Provide the (x, y) coordinate of the cell's center where the given text is located.  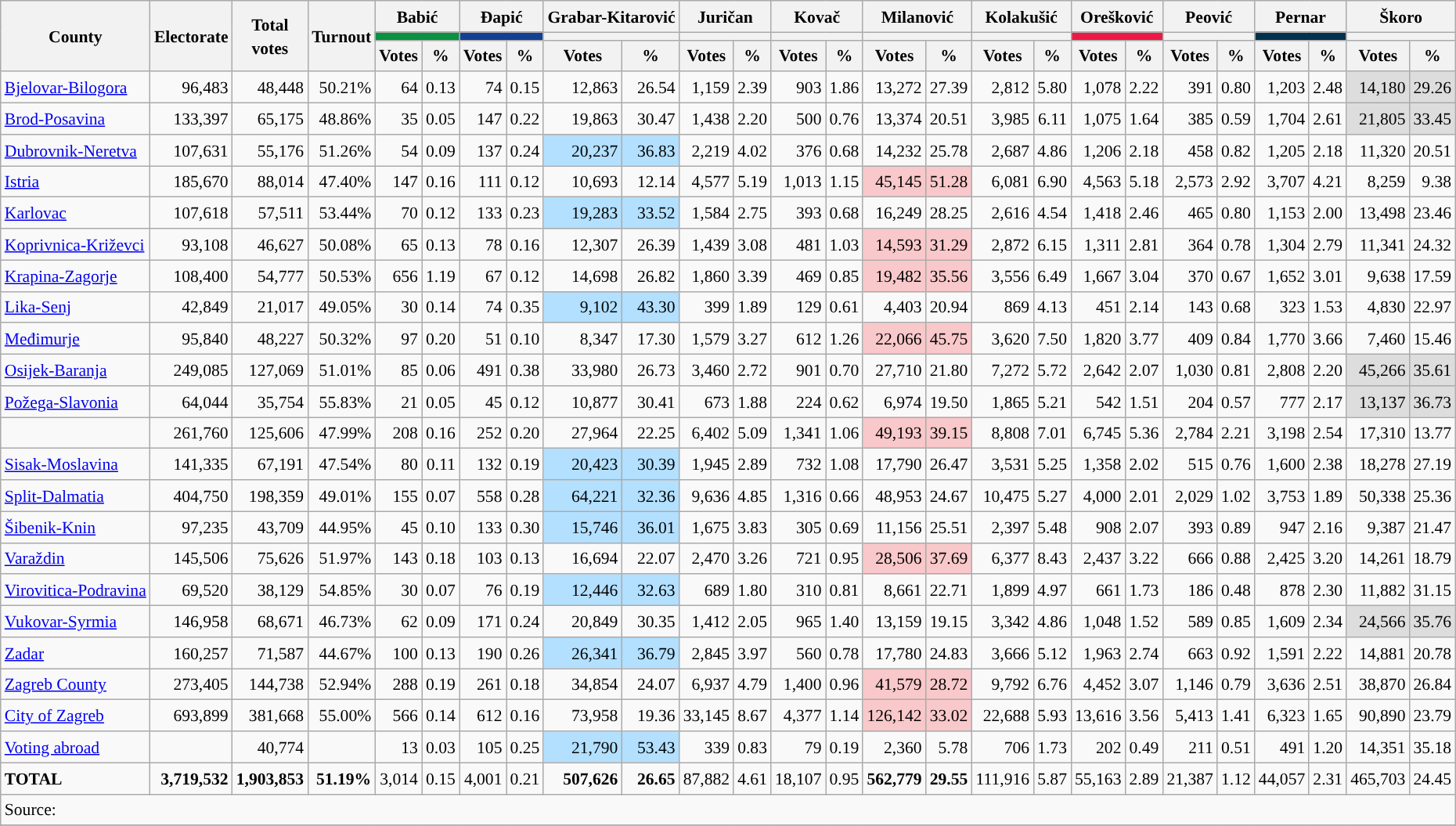
1,609 (1282, 622)
186 (1190, 590)
2.92 (1236, 182)
2,812 (1002, 88)
2,687 (1002, 150)
30.41 (650, 402)
1,899 (1002, 590)
4.21 (1328, 182)
224 (798, 402)
69,520 (191, 590)
9.38 (1433, 182)
5.87 (1052, 778)
78 (483, 244)
25.51 (949, 527)
500 (798, 119)
Grabar-Kitarović (611, 16)
12,446 (582, 590)
1.40 (844, 622)
663 (1190, 653)
County (75, 36)
13,272 (894, 88)
Totalvotes (270, 36)
3.66 (1328, 339)
48,448 (270, 88)
2,437 (1097, 558)
Sisak-Moslavina (75, 464)
24.07 (650, 684)
391 (1190, 88)
14,593 (894, 244)
3.27 (752, 339)
381,668 (270, 716)
4.02 (752, 150)
5.93 (1052, 716)
1,153 (1282, 213)
32.36 (650, 496)
1,048 (1097, 622)
97,235 (191, 527)
47.40% (341, 182)
0.23 (525, 213)
30.39 (650, 464)
1,412 (706, 622)
19.36 (650, 716)
Bjelovar-Bilogora (75, 88)
35.56 (949, 276)
1,903,853 (270, 778)
2.75 (752, 213)
65,175 (270, 119)
1.20 (1328, 747)
21.47 (1433, 527)
17,780 (894, 653)
661 (1097, 590)
53.43 (650, 747)
49.05% (341, 307)
1,311 (1097, 244)
5.72 (1052, 370)
Pernar (1301, 16)
2,872 (1002, 244)
16,694 (582, 558)
1.88 (752, 402)
20,849 (582, 622)
24.32 (1433, 244)
129 (798, 307)
2.00 (1328, 213)
11,882 (1378, 590)
198,359 (270, 496)
364 (1190, 244)
4,000 (1097, 496)
28,506 (894, 558)
145,506 (191, 558)
3.22 (1144, 558)
1.53 (1328, 307)
51.19% (341, 778)
0.79 (1236, 684)
3.07 (1144, 684)
80 (398, 464)
5.48 (1052, 527)
50.21% (341, 88)
Babić (417, 16)
Istria (75, 182)
211 (1190, 747)
17.59 (1433, 276)
1.06 (844, 433)
190 (483, 653)
52.94% (341, 684)
24.45 (1433, 778)
43.30 (650, 307)
100 (398, 653)
6,402 (706, 433)
24.83 (949, 653)
0.70 (844, 370)
469 (798, 276)
1,963 (1097, 653)
901 (798, 370)
55.00% (341, 716)
5.12 (1052, 653)
51.28 (949, 182)
67,191 (270, 464)
1.26 (844, 339)
13,159 (894, 622)
132 (483, 464)
38,870 (1378, 684)
TOTAL (75, 778)
8.43 (1052, 558)
30.35 (650, 622)
36.73 (1433, 402)
Zadar (75, 653)
26,341 (582, 653)
2,397 (1002, 527)
0.06 (441, 370)
7.01 (1052, 433)
8,661 (894, 590)
51 (483, 339)
90,890 (1378, 716)
465,703 (1378, 778)
22.97 (1433, 307)
21 (398, 402)
55,176 (270, 150)
111,916 (1002, 778)
85 (398, 370)
54,777 (270, 276)
48.86% (341, 119)
2,808 (1282, 370)
656 (398, 276)
Kolakušić (1021, 16)
185,670 (191, 182)
1,418 (1097, 213)
404,750 (191, 496)
2.61 (1328, 119)
3.04 (1144, 276)
6,974 (894, 402)
Orešković (1116, 16)
10,877 (582, 402)
26.84 (1433, 684)
Virovitica-Podravina (75, 590)
9,387 (1378, 527)
14,698 (582, 276)
3,198 (1282, 433)
1,400 (798, 684)
5.25 (1052, 464)
515 (1190, 464)
370 (1190, 276)
3.08 (752, 244)
4.54 (1052, 213)
50.53% (341, 276)
542 (1097, 402)
79 (798, 747)
4.61 (752, 778)
26.82 (650, 276)
1,860 (706, 276)
73,958 (582, 716)
1,652 (1282, 276)
8,259 (1378, 182)
1,316 (798, 496)
76 (483, 590)
261 (483, 684)
3.20 (1328, 558)
1,704 (1282, 119)
1.14 (844, 716)
15,746 (582, 527)
566 (398, 716)
22.71 (949, 590)
0.96 (844, 684)
35.76 (1433, 622)
323 (1282, 307)
27,710 (894, 370)
31.15 (1433, 590)
5.78 (949, 747)
2.16 (1328, 527)
17,310 (1378, 433)
3.77 (1144, 339)
8,808 (1002, 433)
706 (1002, 747)
12.14 (650, 182)
21.80 (949, 370)
Juričan (725, 16)
36.79 (650, 653)
1.80 (752, 590)
50.32% (341, 339)
45,266 (1378, 370)
126,142 (894, 716)
47.99% (341, 433)
5.27 (1052, 496)
0.03 (441, 747)
2.72 (752, 370)
3.01 (1328, 276)
0.84 (1236, 339)
24,566 (1378, 622)
947 (1282, 527)
1,579 (706, 339)
67 (483, 276)
4.97 (1052, 590)
1.15 (844, 182)
39.15 (949, 433)
1.52 (1144, 622)
Peović (1209, 16)
Electorate (191, 36)
2,784 (1190, 433)
62 (398, 622)
339 (706, 747)
41,579 (894, 684)
2.74 (1144, 653)
409 (1190, 339)
88,014 (270, 182)
376 (798, 150)
1.51 (1144, 402)
4,377 (798, 716)
Zagreb County (75, 684)
26.73 (650, 370)
44.67% (341, 653)
21,790 (582, 747)
4.85 (752, 496)
204 (1190, 402)
13,137 (1378, 402)
19,863 (582, 119)
14,261 (1378, 558)
0.92 (1236, 653)
2.34 (1328, 622)
2,425 (1282, 558)
249,085 (191, 370)
13,616 (1097, 716)
103 (483, 558)
Krapina-Zagorje (75, 276)
30.47 (650, 119)
2.21 (1236, 433)
49.01% (341, 496)
6.76 (1052, 684)
54 (398, 150)
97 (398, 339)
35.18 (1433, 747)
1,030 (1190, 370)
45,145 (894, 182)
Osijek-Baranja (75, 370)
2.79 (1328, 244)
33.45 (1433, 119)
71,587 (270, 653)
Turnout (341, 36)
666 (1190, 558)
908 (1097, 527)
0.26 (525, 653)
3.83 (752, 527)
5.21 (1052, 402)
Brod-Posavina (75, 119)
36.01 (650, 527)
107,631 (191, 150)
48,953 (894, 496)
5.36 (1144, 433)
23.46 (1433, 213)
33.52 (650, 213)
0.57 (1236, 402)
9,636 (706, 496)
1,013 (798, 182)
777 (1282, 402)
38,129 (270, 590)
1,945 (706, 464)
3,531 (1002, 464)
0.59 (1236, 119)
1.08 (844, 464)
23.79 (1433, 716)
25.78 (949, 150)
2,219 (706, 150)
1,078 (1097, 88)
Split-Dalmatia (75, 496)
Voting abroad (75, 747)
252 (483, 433)
11,320 (1378, 150)
1,358 (1097, 464)
2.51 (1328, 684)
1.19 (441, 276)
0.30 (525, 527)
1.65 (1328, 716)
2,642 (1097, 370)
2.81 (1144, 244)
589 (1190, 622)
20,237 (582, 150)
64,221 (582, 496)
261,760 (191, 433)
50.08% (341, 244)
2,360 (894, 747)
465 (1190, 213)
2.30 (1328, 590)
22.25 (650, 433)
50,338 (1378, 496)
37.69 (949, 558)
Karlovac (75, 213)
0.21 (525, 778)
146,958 (191, 622)
2.02 (1144, 464)
1.86 (844, 88)
2.39 (752, 88)
1,206 (1097, 150)
Dubrovnik-Neretva (75, 150)
105 (483, 747)
33,145 (706, 716)
19,283 (582, 213)
34,854 (582, 684)
693,899 (191, 716)
26.54 (650, 88)
1,591 (1282, 653)
19,482 (894, 276)
1,203 (1282, 88)
21,805 (1378, 119)
18,278 (1378, 464)
1,667 (1097, 276)
3.97 (752, 653)
75,626 (270, 558)
24.67 (949, 496)
42,849 (191, 307)
17,790 (894, 464)
689 (706, 590)
15.46 (1433, 339)
26.39 (650, 244)
20.94 (949, 307)
1,584 (706, 213)
721 (798, 558)
1,770 (1282, 339)
68,671 (270, 622)
13,374 (894, 119)
22,066 (894, 339)
12,863 (582, 88)
City of Zagreb (75, 716)
1,865 (1002, 402)
1,205 (1282, 150)
3.56 (1144, 716)
171 (483, 622)
2.17 (1328, 402)
0.82 (1236, 150)
1,075 (1097, 119)
46,627 (270, 244)
2.38 (1328, 464)
7.50 (1052, 339)
Međimurje (75, 339)
6.11 (1052, 119)
Đapić (502, 16)
2.14 (1144, 307)
12,307 (582, 244)
4,577 (706, 182)
Koprivnica-Križevci (75, 244)
1,600 (1282, 464)
1,439 (706, 244)
155 (398, 496)
31.29 (949, 244)
10,693 (582, 182)
18.79 (1433, 558)
0.66 (844, 496)
0.11 (441, 464)
43,709 (270, 527)
14,232 (894, 150)
28.72 (949, 684)
5.18 (1144, 182)
1,304 (1282, 244)
732 (798, 464)
141,335 (191, 464)
19.15 (949, 622)
Milanović (917, 16)
51.97% (341, 558)
0.48 (1236, 590)
29.26 (1433, 88)
6,323 (1282, 716)
673 (706, 402)
Požega-Slavonia (75, 402)
51.26% (341, 150)
137 (483, 150)
Kovač (817, 16)
26.47 (949, 464)
Varaždin (75, 558)
32.63 (650, 590)
4,001 (483, 778)
5.19 (752, 182)
54.85% (341, 590)
20.78 (1433, 653)
13.77 (1433, 433)
2,616 (1002, 213)
1,438 (706, 119)
108,400 (191, 276)
4,403 (894, 307)
40,774 (270, 747)
0.83 (752, 747)
2.31 (1328, 778)
57,511 (270, 213)
125,606 (270, 433)
49,193 (894, 433)
7,460 (1378, 339)
6,937 (706, 684)
3,636 (1282, 684)
33.02 (949, 716)
9,638 (1378, 276)
1.64 (1144, 119)
6.90 (1052, 182)
0.51 (1236, 747)
18,107 (798, 778)
869 (1002, 307)
46.73% (341, 622)
458 (1190, 150)
20,423 (582, 464)
3,985 (1002, 119)
10,475 (1002, 496)
35.61 (1433, 370)
9,102 (582, 307)
4.13 (1052, 307)
481 (798, 244)
13,498 (1378, 213)
6,081 (1002, 182)
2,573 (1190, 182)
3.26 (752, 558)
Škoro (1401, 16)
560 (798, 653)
6,377 (1002, 558)
36.83 (650, 150)
14,180 (1378, 88)
1,675 (706, 527)
22,688 (1002, 716)
385 (1190, 119)
47.54% (341, 464)
144,738 (270, 684)
51.01% (341, 370)
2.05 (752, 622)
0.62 (844, 402)
53.44% (341, 213)
0.35 (525, 307)
0.25 (525, 747)
Vukovar-Syrmia (75, 622)
28.25 (949, 213)
64,044 (191, 402)
27.39 (949, 88)
451 (1097, 307)
11,156 (894, 527)
70 (398, 213)
2.54 (1328, 433)
3,014 (398, 778)
0.22 (525, 119)
3,342 (1002, 622)
7,272 (1002, 370)
507,626 (582, 778)
21,017 (270, 307)
3.39 (752, 276)
8.67 (752, 716)
25.36 (1433, 496)
1.03 (844, 244)
4.79 (752, 684)
310 (798, 590)
55,163 (1097, 778)
Šibenik-Knin (75, 527)
14,881 (1378, 653)
29.55 (949, 778)
11,341 (1378, 244)
878 (1282, 590)
3,753 (1282, 496)
2,029 (1190, 496)
5.80 (1052, 88)
2,845 (706, 653)
127,069 (270, 370)
3,707 (1282, 182)
26.65 (650, 778)
965 (798, 622)
288 (398, 684)
5,413 (1190, 716)
95,840 (191, 339)
0.28 (525, 496)
1,146 (1190, 684)
17.30 (650, 339)
1.12 (1236, 778)
9,792 (1002, 684)
160,257 (191, 653)
0.88 (1236, 558)
3,620 (1002, 339)
44,057 (1282, 778)
305 (798, 527)
273,405 (191, 684)
2.48 (1328, 88)
3,556 (1002, 276)
2,470 (706, 558)
19.50 (949, 402)
45.75 (949, 339)
6.15 (1052, 244)
8,347 (582, 339)
4,830 (1378, 307)
562,779 (894, 778)
35,754 (270, 402)
107,618 (191, 213)
21,387 (1190, 778)
93,108 (191, 244)
16,249 (894, 213)
1.02 (1236, 496)
87,882 (706, 778)
1,820 (1097, 339)
13 (398, 747)
33,980 (582, 370)
2.01 (1144, 496)
44.95% (341, 527)
1,159 (706, 88)
14,351 (1378, 747)
4,563 (1097, 182)
48,227 (270, 339)
558 (483, 496)
903 (798, 88)
35 (398, 119)
5.09 (752, 433)
133,397 (191, 119)
3,719,532 (191, 778)
96,483 (191, 88)
6.49 (1052, 276)
399 (706, 307)
27,964 (582, 433)
64 (398, 88)
4,452 (1097, 684)
0.69 (844, 527)
27.19 (1433, 464)
0.38 (525, 370)
Lika-Senj (75, 307)
1,341 (798, 433)
Source: (728, 810)
0.61 (844, 307)
208 (398, 433)
0.67 (1236, 276)
2.46 (1144, 213)
0.49 (1144, 747)
3,666 (1002, 653)
65 (398, 244)
1.41 (1236, 716)
111 (483, 182)
6,745 (1097, 433)
202 (1097, 747)
22.07 (650, 558)
55.83% (341, 402)
3,460 (706, 370)
0.89 (1236, 527)
